Scan for the cell matching the given text and deliver its [X, Y] coordinate at center. 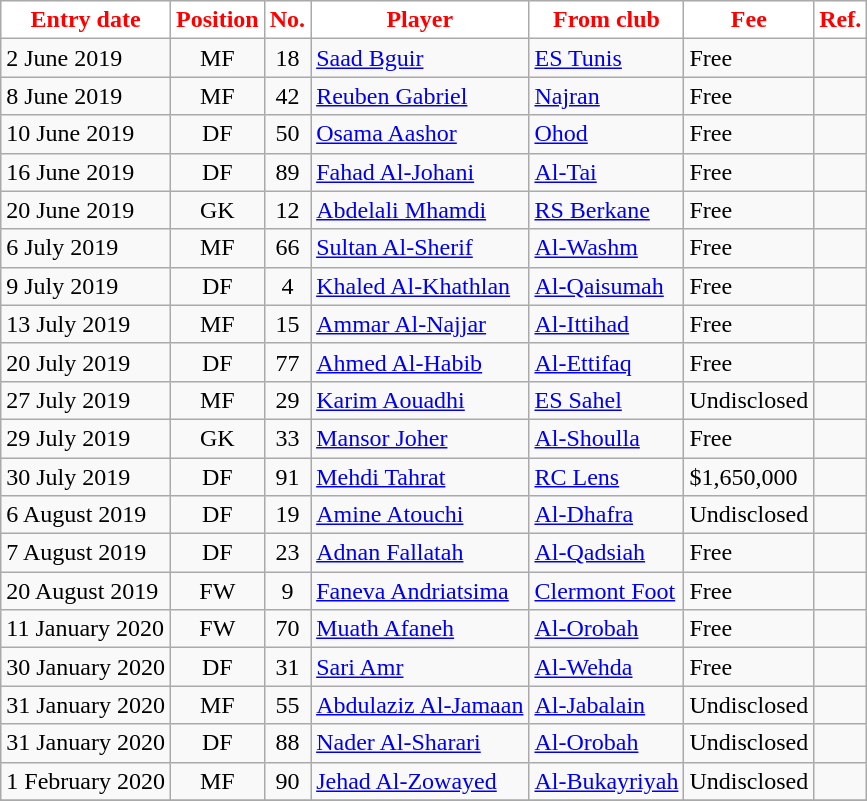
7 August 2019 [86, 553]
Al-Washm [606, 248]
Adnan Fallatah [420, 553]
Sari Amr [420, 667]
2 June 2019 [86, 58]
1 February 2020 [86, 781]
Reuben Gabriel [420, 96]
Ohod [606, 134]
Fahad Al-Johani [420, 172]
Mehdi Tahrat [420, 477]
ES Tunis [606, 58]
Khaled Al-Khathlan [420, 286]
27 July 2019 [86, 400]
Najran [606, 96]
From club [606, 20]
Fee [749, 20]
Al-Shoulla [606, 438]
6 August 2019 [86, 515]
RS Berkane [606, 210]
Amine Atouchi [420, 515]
Al-Wehda [606, 667]
90 [287, 781]
Ahmed Al-Habib [420, 362]
91 [287, 477]
8 June 2019 [86, 96]
11 January 2020 [86, 629]
20 June 2019 [86, 210]
ES Sahel [606, 400]
19 [287, 515]
70 [287, 629]
15 [287, 324]
30 January 2020 [86, 667]
Karim Aouadhi [420, 400]
$1,650,000 [749, 477]
18 [287, 58]
31 [287, 667]
88 [287, 743]
20 August 2019 [86, 591]
77 [287, 362]
89 [287, 172]
16 June 2019 [86, 172]
Sultan Al-Sherif [420, 248]
42 [287, 96]
No. [287, 20]
Al-Tai [606, 172]
Faneva Andriatsima [420, 591]
Osama Aashor [420, 134]
20 July 2019 [86, 362]
Al-Dhafra [606, 515]
Position [217, 20]
Ammar Al-Najjar [420, 324]
29 [287, 400]
12 [287, 210]
Al-Qaisumah [606, 286]
Entry date [86, 20]
Player [420, 20]
Al-Ettifaq [606, 362]
66 [287, 248]
Jehad Al-Zowayed [420, 781]
55 [287, 705]
Saad Bguir [420, 58]
30 July 2019 [86, 477]
13 July 2019 [86, 324]
23 [287, 553]
Al-Jabalain [606, 705]
Ref. [840, 20]
50 [287, 134]
Nader Al-Sharari [420, 743]
Al-Ittihad [606, 324]
33 [287, 438]
6 July 2019 [86, 248]
RC Lens [606, 477]
9 July 2019 [86, 286]
Al-Qadsiah [606, 553]
Abdulaziz Al-Jamaan [420, 705]
4 [287, 286]
Muath Afaneh [420, 629]
Clermont Foot [606, 591]
29 July 2019 [86, 438]
Abdelali Mhamdi [420, 210]
Al-Bukayriyah [606, 781]
10 June 2019 [86, 134]
Mansor Joher [420, 438]
9 [287, 591]
